Provide the (x, y) coordinate of the cell's center where the given text is located.  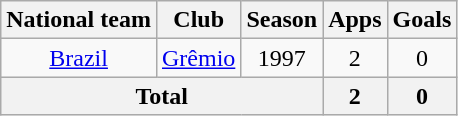
Club (198, 20)
Grêmio (198, 58)
National team (79, 20)
Goals (422, 20)
1997 (282, 58)
Brazil (79, 58)
Season (282, 20)
Apps (355, 20)
Total (162, 96)
